Determine the (X, Y) coordinate at the center of the cell enclosing the given text.  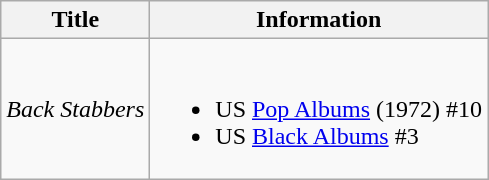
Back Stabbers (76, 109)
Information (319, 20)
Title (76, 20)
US Pop Albums (1972) #10US Black Albums #3 (319, 109)
